From the cell containing the given text, extract its center point as [X, Y] coordinate. 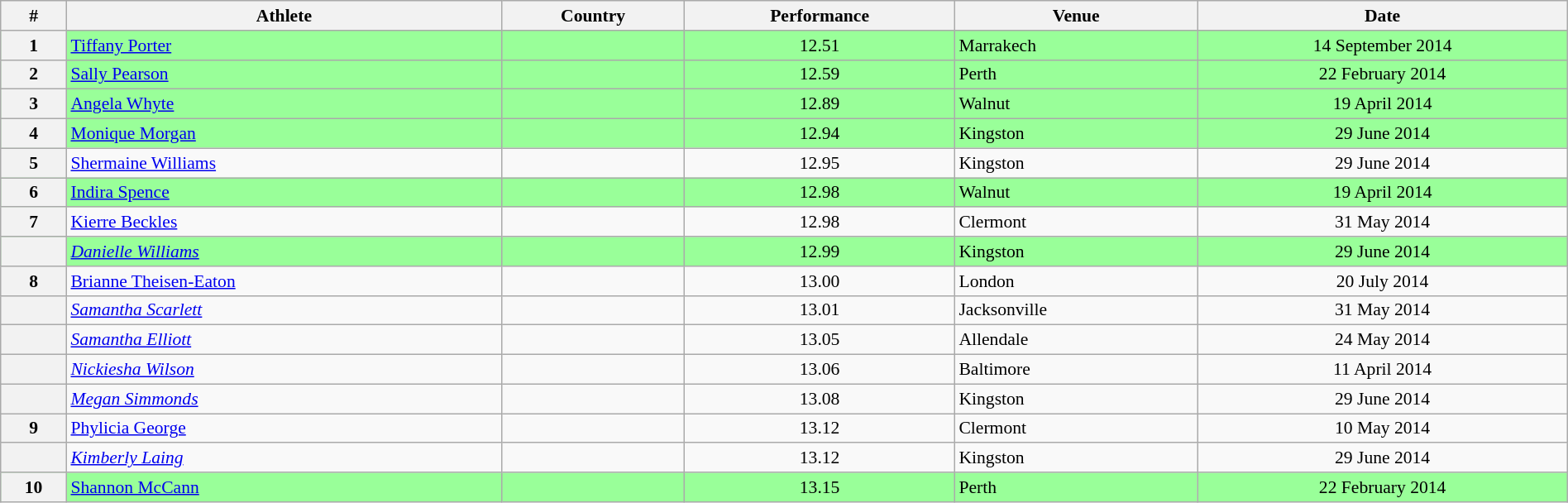
10 [34, 487]
Date [1383, 16]
Monique Morgan [284, 134]
Nickiesha Wilson [284, 370]
12.51 [820, 46]
14 September 2014 [1383, 46]
2 [34, 74]
5 [34, 163]
Danielle Williams [284, 251]
Angela Whyte [284, 104]
7 [34, 223]
13.05 [820, 340]
12.94 [820, 134]
Country [592, 16]
Marrakech [1076, 46]
13.15 [820, 487]
London [1076, 281]
Phylicia George [284, 429]
3 [34, 104]
Jacksonville [1076, 310]
Baltimore [1076, 370]
Performance [820, 16]
6 [34, 193]
13.00 [820, 281]
12.59 [820, 74]
24 May 2014 [1383, 340]
Sally Pearson [284, 74]
12.99 [820, 251]
Tiffany Porter [284, 46]
12.89 [820, 104]
13.01 [820, 310]
Samantha Elliott [284, 340]
Kierre Beckles [284, 223]
10 May 2014 [1383, 429]
Athlete [284, 16]
Indira Spence [284, 193]
12.95 [820, 163]
8 [34, 281]
# [34, 16]
1 [34, 46]
Allendale [1076, 340]
20 July 2014 [1383, 281]
11 April 2014 [1383, 370]
13.06 [820, 370]
Kimberly Laing [284, 458]
4 [34, 134]
Shannon McCann [284, 487]
Shermaine Williams [284, 163]
13.08 [820, 399]
Venue [1076, 16]
Megan Simmonds [284, 399]
Samantha Scarlett [284, 310]
9 [34, 429]
Brianne Theisen-Eaton [284, 281]
